Output the (x, y) coordinate of the center of the cell containing the given text.  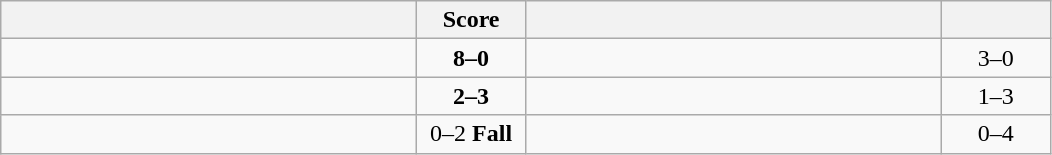
0–2 Fall (472, 134)
1–3 (996, 96)
8–0 (472, 58)
0–4 (996, 134)
Score (472, 20)
2–3 (472, 96)
3–0 (996, 58)
